Pinpoint the cell where the given text exists, returning its [x, y] midpoint coordinate. 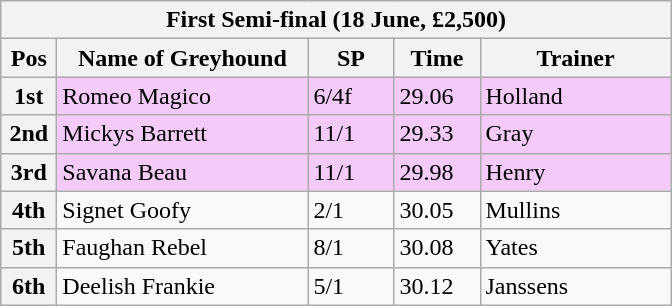
29.06 [437, 96]
SP [351, 58]
Faughan Rebel [182, 248]
Janssens [576, 286]
29.33 [437, 134]
6/4f [351, 96]
Romeo Magico [182, 96]
1st [29, 96]
3rd [29, 172]
Deelish Frankie [182, 286]
30.12 [437, 286]
Pos [29, 58]
Yates [576, 248]
Mickys Barrett [182, 134]
4th [29, 210]
8/1 [351, 248]
5th [29, 248]
First Semi-final (18 June, £2,500) [336, 20]
5/1 [351, 286]
29.98 [437, 172]
2nd [29, 134]
Savana Beau [182, 172]
Mullins [576, 210]
30.05 [437, 210]
Signet Goofy [182, 210]
30.08 [437, 248]
Trainer [576, 58]
6th [29, 286]
Name of Greyhound [182, 58]
Time [437, 58]
2/1 [351, 210]
Henry [576, 172]
Holland [576, 96]
Gray [576, 134]
